Find where the given text appears and provide that cell's center as [X, Y] coordinate. 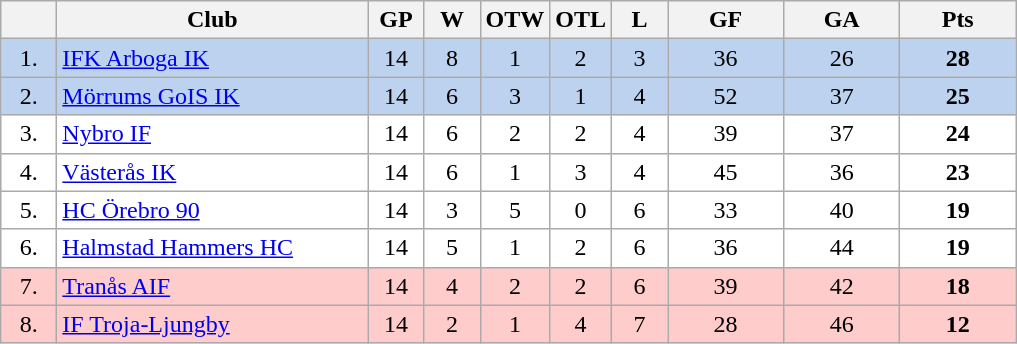
40 [842, 210]
0 [581, 210]
18 [958, 286]
Tranås AIF [212, 286]
44 [842, 248]
25 [958, 96]
Pts [958, 20]
52 [726, 96]
GP [396, 20]
33 [726, 210]
8. [29, 324]
46 [842, 324]
6. [29, 248]
45 [726, 172]
4. [29, 172]
Club [212, 20]
26 [842, 58]
W [452, 20]
23 [958, 172]
IF Troja-Ljungby [212, 324]
Nybro IF [212, 134]
IFK Arboga IK [212, 58]
7 [640, 324]
3. [29, 134]
1. [29, 58]
Halmstad Hammers HC [212, 248]
GA [842, 20]
L [640, 20]
OTL [581, 20]
Mörrums GoIS IK [212, 96]
OTW [515, 20]
24 [958, 134]
42 [842, 286]
5. [29, 210]
7. [29, 286]
2. [29, 96]
HC Örebro 90 [212, 210]
12 [958, 324]
8 [452, 58]
GF [726, 20]
Västerås IK [212, 172]
